Extract the [x, y] coordinate from the center of the cell holding the provided text.  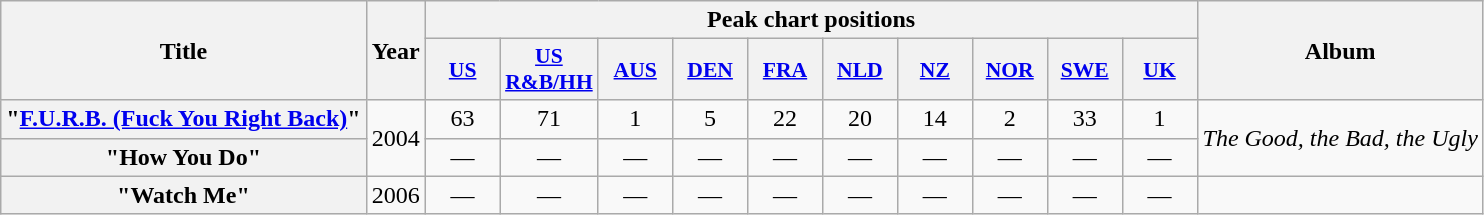
63 [462, 119]
"How You Do" [184, 157]
2 [1010, 119]
US R&B/HH [549, 70]
US [462, 70]
NLD [860, 70]
71 [549, 119]
AUS [636, 70]
"Watch Me" [184, 195]
20 [860, 119]
DEN [710, 70]
5 [710, 119]
NZ [934, 70]
2004 [396, 138]
Peak chart positions [811, 20]
NOR [1010, 70]
Album [1340, 50]
Year [396, 50]
FRA [786, 70]
SWE [1084, 70]
14 [934, 119]
33 [1084, 119]
Title [184, 50]
UK [1160, 70]
2006 [396, 195]
The Good, the Bad, the Ugly [1340, 138]
22 [786, 119]
"F.U.R.B. (Fuck You Right Back)" [184, 119]
